Scan for the cell matching the given text and deliver its (x, y) coordinate at center. 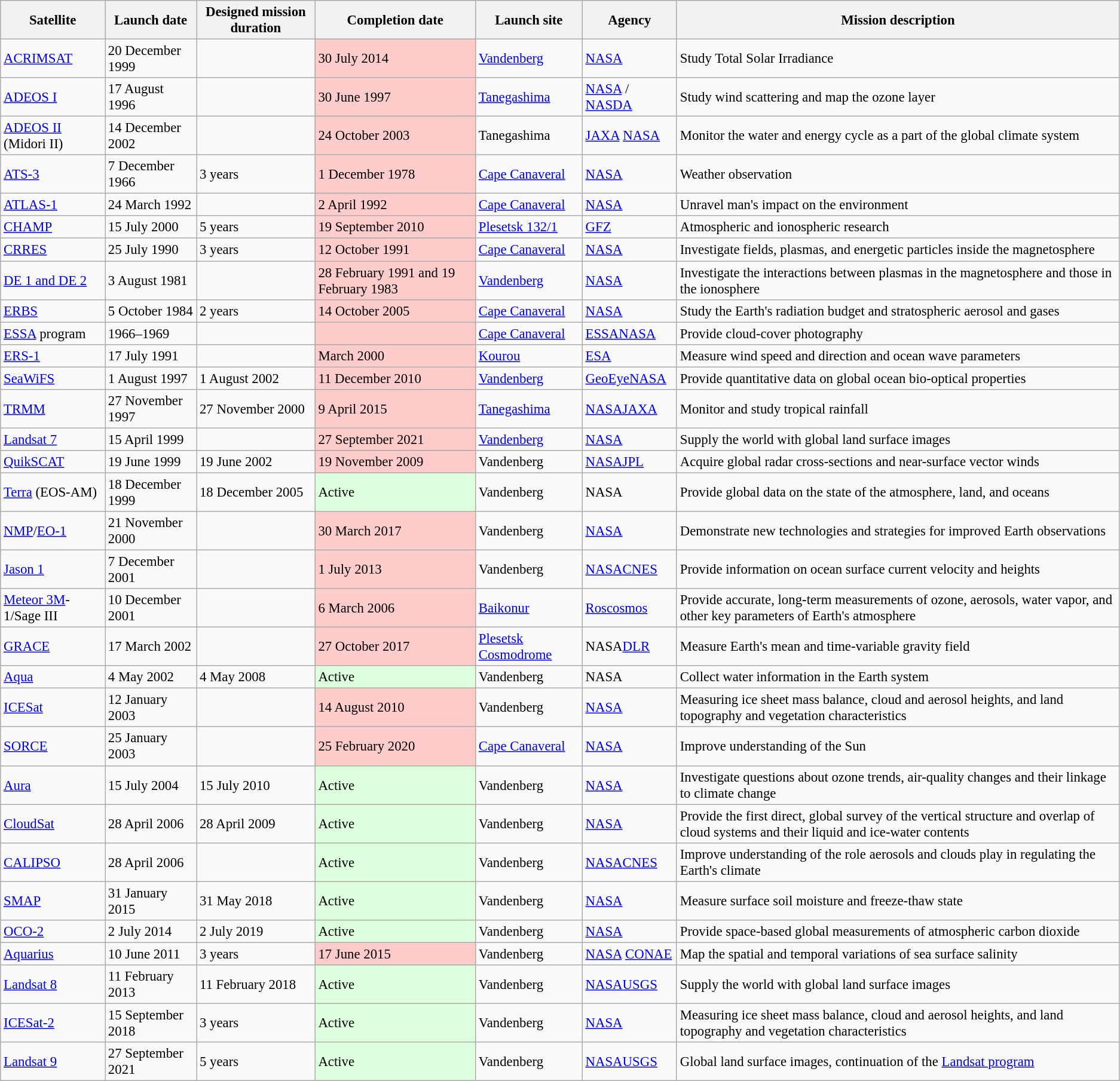
28 February 1991 and 19 February 1983 (395, 281)
ESSA program (53, 333)
4 May 2002 (151, 677)
Provide accurate, long-term measurements of ozone, aerosols, water vapor, and other key parameters of Earth's atmosphere (898, 608)
GeoEyeNASA (629, 378)
DE 1 and DE 2 (53, 281)
Investigate fields, plasmas, and energetic particles inside the magnetosphere (898, 250)
11 February 2018 (256, 985)
Aura (53, 785)
Improve understanding of the role aerosols and clouds play in regulating the Earth's climate (898, 862)
1 August 1997 (151, 378)
17 June 2015 (395, 954)
GFZ (629, 228)
CloudSat (53, 823)
Launch date (151, 20)
1966–1969 (151, 333)
Jason 1 (53, 570)
Roscosmos (629, 608)
Study Total Solar Irradiance (898, 59)
19 November 2009 (395, 462)
15 July 2000 (151, 228)
27 October 2017 (395, 647)
Monitor the water and energy cycle as a part of the global climate system (898, 136)
Meteor 3M-1/Sage III (53, 608)
NMP/EO-1 (53, 531)
4 May 2008 (256, 677)
TRMM (53, 409)
NASA / NASDA (629, 97)
Provide space-based global measurements of atmospheric carbon dioxide (898, 932)
Weather observation (898, 174)
Investigate the interactions between plasmas in the magnetosphere and those in the ionosphere (898, 281)
Map the spatial and temporal variations of sea surface salinity (898, 954)
NASAJPL (629, 462)
Baikonur (528, 608)
ATS-3 (53, 174)
Kourou (528, 356)
CHAMP (53, 228)
Agency (629, 20)
JAXA NASA (629, 136)
NASADLR (629, 647)
Completion date (395, 20)
Collect water information in the Earth system (898, 677)
ACRIMSAT (53, 59)
Study the Earth's radiation budget and stratospheric aerosol and gases (898, 311)
March 2000 (395, 356)
18 December 2005 (256, 492)
18 December 1999 (151, 492)
CALIPSO (53, 862)
OCO-2 (53, 932)
ICESat-2 (53, 1023)
Landsat 9 (53, 1061)
Demonstrate new technologies and strategies for improved Earth observations (898, 531)
25 July 1990 (151, 250)
31 May 2018 (256, 901)
28 April 2009 (256, 823)
9 April 2015 (395, 409)
5 October 1984 (151, 311)
Aquarius (53, 954)
Landsat 7 (53, 439)
Plesetsk 132/1 (528, 228)
25 January 2003 (151, 747)
Provide information on ocean surface current velocity and heights (898, 570)
Unravel man's impact on the environment (898, 205)
12 January 2003 (151, 708)
Investigate questions about ozone trends, air-quality changes and their linkage to climate change (898, 785)
ICESat (53, 708)
2 July 2014 (151, 932)
27 November 1997 (151, 409)
GRACE (53, 647)
1 December 1978 (395, 174)
Provide global data on the state of the atmosphere, land, and oceans (898, 492)
Measure surface soil moisture and freeze-thaw state (898, 901)
24 October 2003 (395, 136)
Plesetsk Cosmodrome (528, 647)
19 June 2002 (256, 462)
ESA (629, 356)
30 June 1997 (395, 97)
2 years (256, 311)
Designed mission duration (256, 20)
19 June 1999 (151, 462)
ADEOS II (Midori II) (53, 136)
15 September 2018 (151, 1023)
Satellite (53, 20)
Terra (EOS-AM) (53, 492)
14 October 2005 (395, 311)
15 July 2004 (151, 785)
SeaWiFS (53, 378)
15 April 1999 (151, 439)
15 July 2010 (256, 785)
11 December 2010 (395, 378)
Monitor and study tropical rainfall (898, 409)
SORCE (53, 747)
10 December 2001 (151, 608)
QuikSCAT (53, 462)
Launch site (528, 20)
Provide quantitative data on global ocean bio-optical properties (898, 378)
30 July 2014 (395, 59)
7 December 2001 (151, 570)
1 July 2013 (395, 570)
7 December 1966 (151, 174)
ERS-1 (53, 356)
11 February 2013 (151, 985)
2 July 2019 (256, 932)
17 July 1991 (151, 356)
Measure Earth's mean and time-variable gravity field (898, 647)
Acquire global radar cross-sections and near-surface vector winds (898, 462)
30 March 2017 (395, 531)
ERBS (53, 311)
3 August 1981 (151, 281)
1 August 2002 (256, 378)
21 November 2000 (151, 531)
Provide the first direct, global survey of the vertical structure and overlap of cloud systems and their liquid and ice-water contents (898, 823)
Atmospheric and ionospheric research (898, 228)
CRRES (53, 250)
25 February 2020 (395, 747)
14 August 2010 (395, 708)
6 March 2006 (395, 608)
Aqua (53, 677)
14 December 2002 (151, 136)
ESSANASA (629, 333)
Mission description (898, 20)
NASA CONAE (629, 954)
NASAJAXA (629, 409)
Global land surface images, continuation of the Landsat program (898, 1061)
ADEOS I (53, 97)
10 June 2011 (151, 954)
Measure wind speed and direction and ocean wave parameters (898, 356)
ATLAS-1 (53, 205)
Improve understanding of the Sun (898, 747)
27 November 2000 (256, 409)
2 April 1992 (395, 205)
17 August 1996 (151, 97)
20 December 1999 (151, 59)
24 March 1992 (151, 205)
12 October 1991 (395, 250)
Provide cloud-cover photography (898, 333)
19 September 2010 (395, 228)
Landsat 8 (53, 985)
31 January 2015 (151, 901)
SMAP (53, 901)
17 March 2002 (151, 647)
Study wind scattering and map the ozone layer (898, 97)
